Detect which cell encompasses the target text, then output its (x, y) center coordinate. 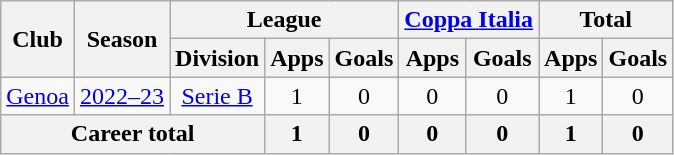
Career total (133, 134)
Season (122, 39)
Club (38, 39)
2022–23 (122, 96)
Genoa (38, 96)
Serie B (218, 96)
Coppa Italia (469, 20)
Division (218, 58)
Total (606, 20)
League (284, 20)
